Search for the cell housing the specified text and yield its [X, Y] center coordinate. 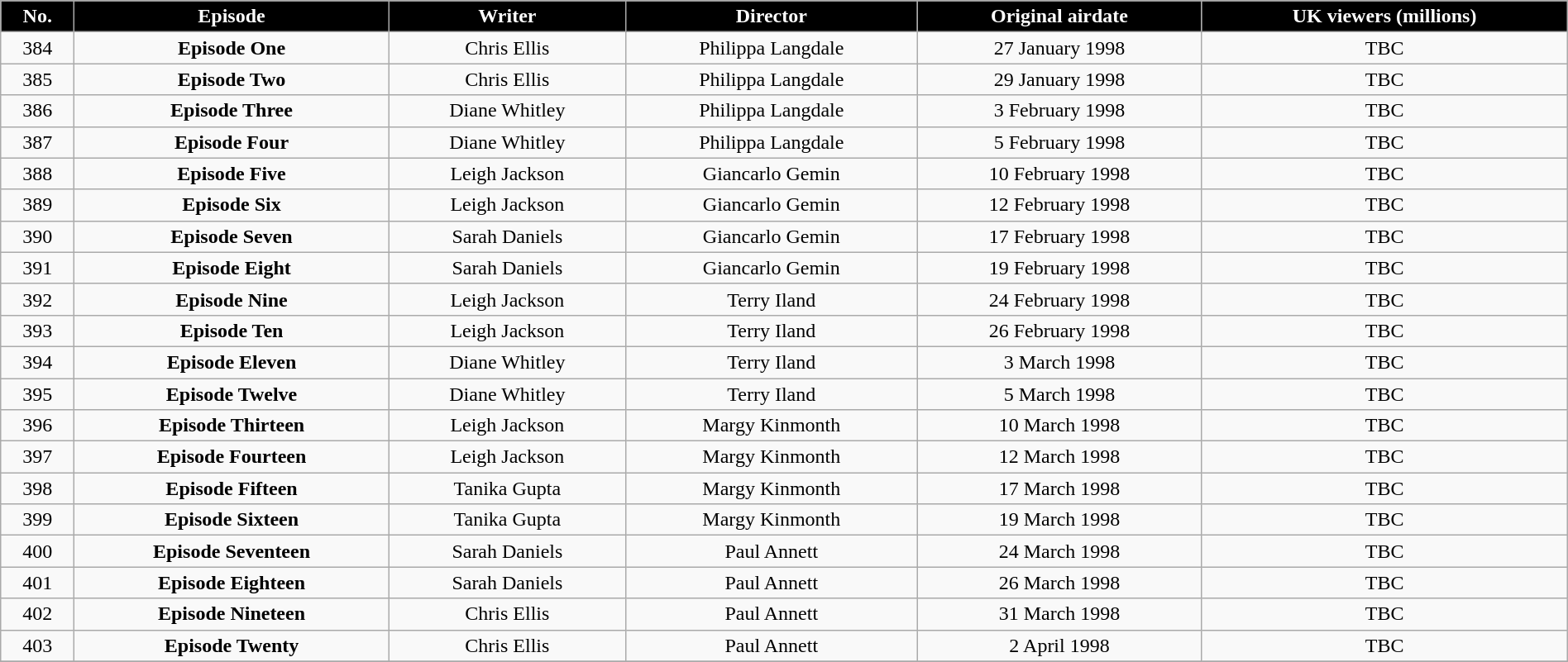
Episode Fourteen [232, 457]
UK viewers (millions) [1384, 17]
19 February 1998 [1059, 268]
Episode Ten [232, 331]
24 March 1998 [1059, 551]
396 [38, 426]
Episode Thirteen [232, 426]
31 March 1998 [1059, 614]
Episode Three [232, 111]
397 [38, 457]
Episode Nineteen [232, 614]
Episode Seventeen [232, 551]
Director [771, 17]
12 February 1998 [1059, 205]
387 [38, 142]
Episode [232, 17]
Episode Eight [232, 268]
403 [38, 645]
2 April 1998 [1059, 645]
5 March 1998 [1059, 394]
17 February 1998 [1059, 236]
26 March 1998 [1059, 583]
Episode Six [232, 205]
19 March 1998 [1059, 520]
401 [38, 583]
393 [38, 331]
399 [38, 520]
26 February 1998 [1059, 331]
Episode Twelve [232, 394]
Episode One [232, 48]
391 [38, 268]
398 [38, 488]
Original airdate [1059, 17]
Episode Four [232, 142]
400 [38, 551]
Episode Fifteen [232, 488]
Writer [507, 17]
395 [38, 394]
389 [38, 205]
3 February 1998 [1059, 111]
385 [38, 79]
386 [38, 111]
24 February 1998 [1059, 299]
394 [38, 362]
390 [38, 236]
Episode Twenty [232, 645]
392 [38, 299]
5 February 1998 [1059, 142]
17 March 1998 [1059, 488]
384 [38, 48]
27 January 1998 [1059, 48]
402 [38, 614]
29 January 1998 [1059, 79]
Episode Nine [232, 299]
10 February 1998 [1059, 174]
No. [38, 17]
3 March 1998 [1059, 362]
388 [38, 174]
Episode Eleven [232, 362]
Episode Two [232, 79]
Episode Five [232, 174]
Episode Sixteen [232, 520]
Episode Seven [232, 236]
Episode Eighteen [232, 583]
10 March 1998 [1059, 426]
12 March 1998 [1059, 457]
